Search for the cell housing the specified text and yield its [x, y] center coordinate. 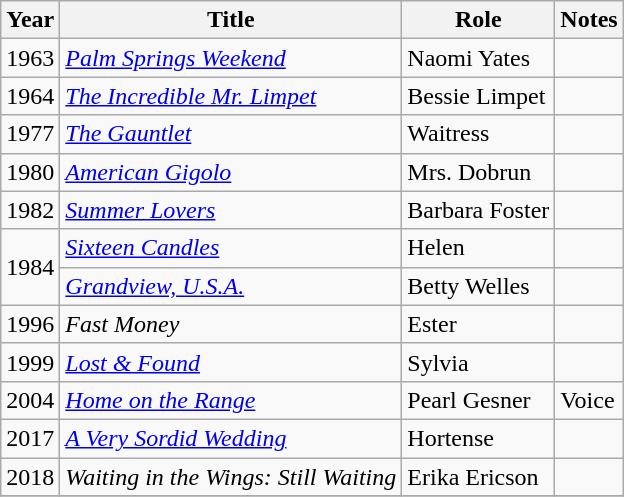
Summer Lovers [231, 210]
Voice [589, 400]
Bessie Limpet [478, 96]
Home on the Range [231, 400]
Hortense [478, 438]
Betty Welles [478, 286]
Pearl Gesner [478, 400]
2004 [30, 400]
Notes [589, 20]
Palm Springs Weekend [231, 58]
Erika Ericson [478, 477]
The Gauntlet [231, 134]
1982 [30, 210]
Sylvia [478, 362]
Mrs. Dobrun [478, 172]
Ester [478, 324]
Title [231, 20]
Grandview, U.S.A. [231, 286]
Role [478, 20]
Barbara Foster [478, 210]
Sixteen Candles [231, 248]
A Very Sordid Wedding [231, 438]
Fast Money [231, 324]
1963 [30, 58]
Naomi Yates [478, 58]
American Gigolo [231, 172]
1984 [30, 267]
1999 [30, 362]
2018 [30, 477]
1977 [30, 134]
Waitress [478, 134]
1980 [30, 172]
1964 [30, 96]
Helen [478, 248]
Year [30, 20]
1996 [30, 324]
Lost & Found [231, 362]
Waiting in the Wings: Still Waiting [231, 477]
2017 [30, 438]
The Incredible Mr. Limpet [231, 96]
